Return (X, Y) of the center of cell containing provided text 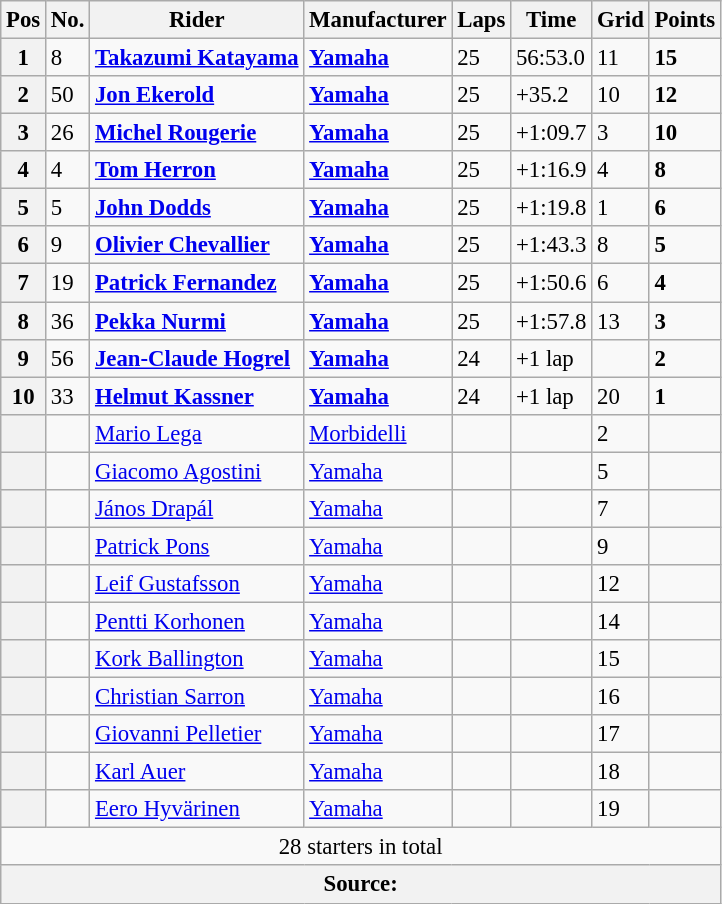
20 (620, 396)
Mario Lega (197, 433)
Grid (620, 20)
Michel Rougerie (197, 133)
Leif Gustafsson (197, 584)
+1:16.9 (552, 170)
Giovanni Pelletier (197, 734)
Giacomo Agostini (197, 471)
Jean-Claude Hogrel (197, 358)
Pekka Nurmi (197, 321)
Karl Auer (197, 772)
Manufacturer (378, 20)
+1:43.3 (552, 245)
Pentti Korhonen (197, 621)
John Dodds (197, 208)
+1:50.6 (552, 283)
Source: (361, 885)
Morbidelli (378, 433)
26 (68, 133)
11 (620, 58)
Pos (24, 20)
17 (620, 734)
28 starters in total (361, 847)
Eero Hyvärinen (197, 809)
Helmut Kassner (197, 396)
+1:19.8 (552, 208)
Time (552, 20)
Patrick Pons (197, 546)
Laps (482, 20)
56 (68, 358)
+35.2 (552, 95)
56:53.0 (552, 58)
Jon Ekerold (197, 95)
36 (68, 321)
13 (620, 321)
János Drapál (197, 509)
16 (620, 697)
Points (684, 20)
Takazumi Katayama (197, 58)
Olivier Chevallier (197, 245)
Tom Herron (197, 170)
+1:09.7 (552, 133)
Christian Sarron (197, 697)
Patrick Fernandez (197, 283)
Rider (197, 20)
No. (68, 20)
Kork Ballington (197, 659)
+1:57.8 (552, 321)
14 (620, 621)
18 (620, 772)
50 (68, 95)
33 (68, 396)
